Determine the [x, y] coordinate at the center of the cell enclosing the given text.  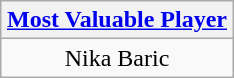
Most Valuable Player [116, 20]
Nika Baric [116, 58]
